Provide the [X, Y] coordinate of the cell's center where the given text is located.  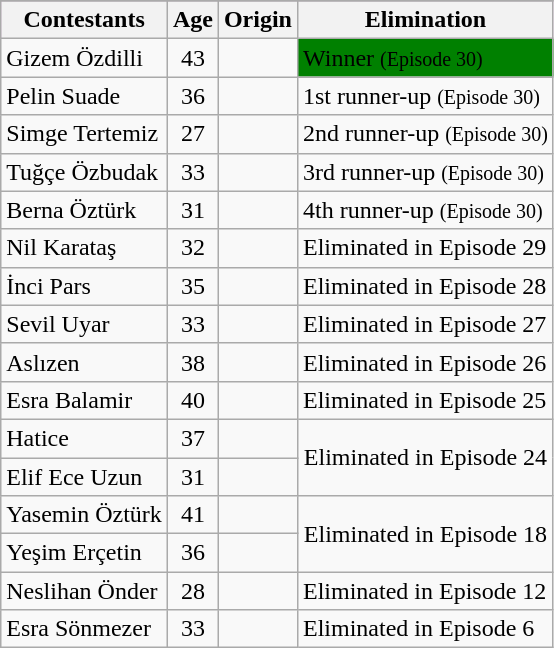
Eliminated in Episode 27 [425, 324]
1st runner-up (Episode 30) [425, 96]
Eliminated in Episode 24 [425, 457]
Elif Ece Uzun [84, 477]
Sevil Uyar [84, 324]
40 [192, 400]
Eliminated in Episode 28 [425, 286]
38 [192, 362]
Nil Karataş [84, 248]
4th runner-up (Episode 30) [425, 210]
37 [192, 438]
32 [192, 248]
Eliminated in Episode 6 [425, 629]
Winner (Episode 30) [425, 58]
28 [192, 591]
Eliminated in Episode 25 [425, 400]
Contestants [84, 20]
43 [192, 58]
Origin [258, 20]
Elimination [425, 20]
Yeşim Erçetin [84, 553]
Simge Tertemiz [84, 134]
Pelin Suade [84, 96]
27 [192, 134]
Yasemin Öztürk [84, 515]
Aslızen [84, 362]
Gizem Özdilli [84, 58]
35 [192, 286]
Eliminated in Episode 12 [425, 591]
41 [192, 515]
Esra Sönmezer [84, 629]
3rd runner-up (Episode 30) [425, 172]
Eliminated in Episode 26 [425, 362]
Age [192, 20]
Hatice [84, 438]
2nd runner-up (Episode 30) [425, 134]
Tuğçe Özbudak [84, 172]
Neslihan Önder [84, 591]
İnci Pars [84, 286]
Esra Balamir [84, 400]
Eliminated in Episode 29 [425, 248]
Berna Öztürk [84, 210]
Eliminated in Episode 18 [425, 534]
